From the cell containing the given text, extract its center point as (x, y) coordinate. 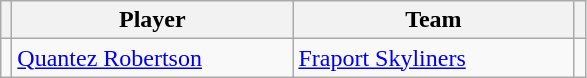
Fraport Skyliners (434, 58)
Player (152, 20)
Team (434, 20)
Quantez Robertson (152, 58)
